Capture the cell that displays the provided text and extract its [X, Y] central coordinate. 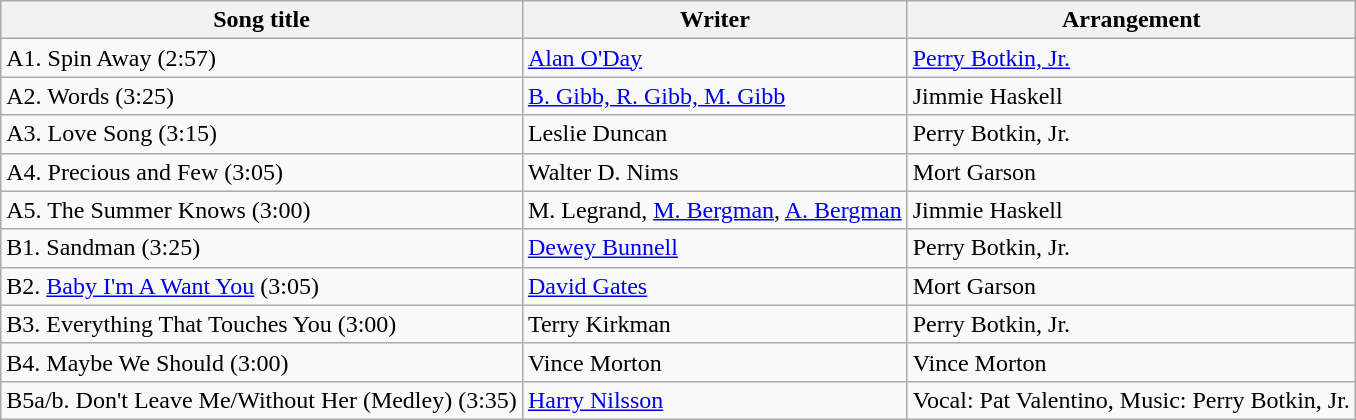
Dewey Bunnell [714, 248]
A3. Love Song (3:15) [262, 134]
B4. Maybe We Should (3:00) [262, 362]
A5. The Summer Knows (3:00) [262, 210]
Leslie Duncan [714, 134]
Writer [714, 20]
B1. Sandman (3:25) [262, 248]
Alan O'Day [714, 58]
B5a/b. Don't Leave Me/Without Her (Medley) (3:35) [262, 400]
B3. Everything That Touches You (3:00) [262, 324]
David Gates [714, 286]
A2. Words (3:25) [262, 96]
Terry Kirkman [714, 324]
B2. Baby I'm A Want You (3:05) [262, 286]
B. Gibb, R. Gibb, M. Gibb [714, 96]
Vocal: Pat Valentino, Music: Perry Botkin, Jr. [1131, 400]
A1. Spin Away (2:57) [262, 58]
Arrangement [1131, 20]
Harry Nilsson [714, 400]
Walter D. Nims [714, 172]
M. Legrand, M. Bergman, A. Bergman [714, 210]
Song title [262, 20]
A4. Precious and Few (3:05) [262, 172]
